Extract the [x, y] coordinate from the center of the cell holding the provided text.  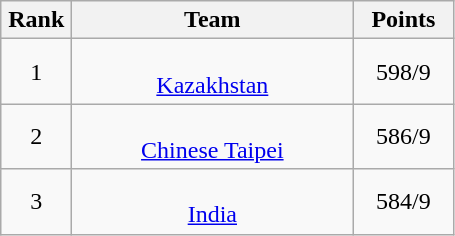
Rank [36, 20]
Points [404, 20]
Chinese Taipei [212, 136]
Kazakhstan [212, 72]
Team [212, 20]
1 [36, 72]
598/9 [404, 72]
3 [36, 202]
584/9 [404, 202]
586/9 [404, 136]
2 [36, 136]
India [212, 202]
